Find where the given text appears and provide that cell's center as (X, Y) coordinate. 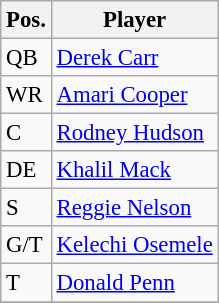
Khalil Mack (134, 170)
DE (26, 170)
Derek Carr (134, 58)
T (26, 283)
G/T (26, 245)
QB (26, 58)
WR (26, 95)
C (26, 133)
Kelechi Osemele (134, 245)
Rodney Hudson (134, 133)
Player (134, 20)
Donald Penn (134, 283)
Amari Cooper (134, 95)
Reggie Nelson (134, 208)
Pos. (26, 20)
S (26, 208)
